Locate the cell with the specified text and output its (X, Y) center coordinate. 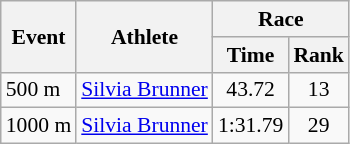
Time (250, 55)
Event (38, 36)
Race (281, 19)
43.72 (250, 90)
Athlete (144, 36)
500 m (38, 90)
1000 m (38, 126)
1:31.79 (250, 126)
29 (318, 126)
Rank (318, 55)
13 (318, 90)
